Detect which cell encompasses the target text, then output its [x, y] center coordinate. 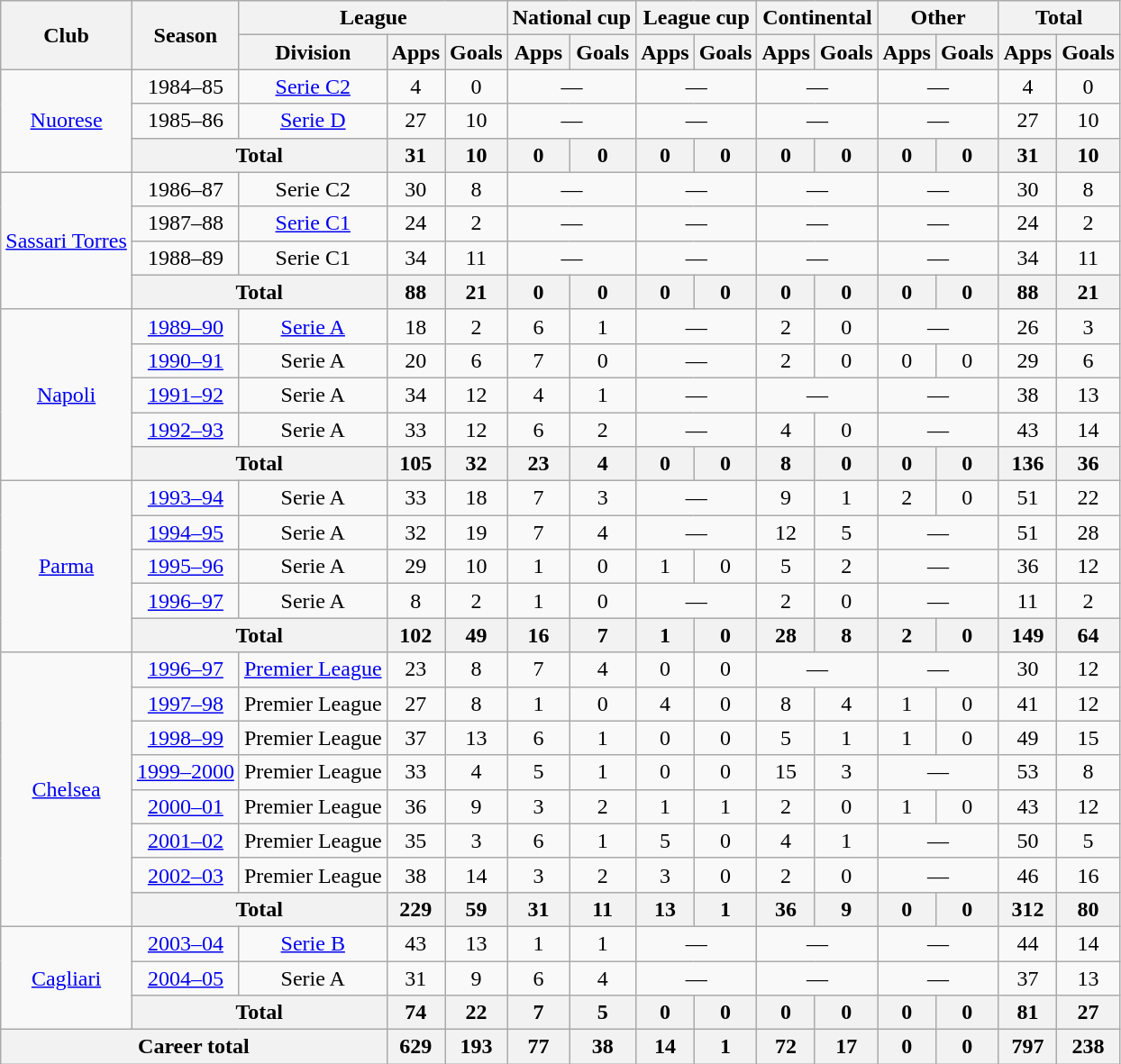
105 [415, 464]
44 [1027, 943]
1989–90 [186, 326]
1993–94 [186, 498]
Parma [67, 567]
1987–88 [186, 223]
1991–92 [186, 395]
2003–04 [186, 943]
46 [1027, 875]
1990–91 [186, 360]
20 [415, 360]
77 [538, 1047]
2004–05 [186, 978]
17 [846, 1047]
26 [1027, 326]
1999–2000 [186, 772]
1998–99 [186, 738]
1997–98 [186, 704]
Continental [817, 18]
136 [1027, 464]
1992–93 [186, 430]
1994–95 [186, 532]
74 [415, 1013]
2001–02 [186, 841]
2000–01 [186, 806]
41 [1027, 704]
Nuorese [67, 121]
1995–96 [186, 567]
Club [67, 35]
149 [1027, 635]
102 [415, 635]
Chelsea [67, 789]
Napoli [67, 395]
53 [1027, 772]
Cagliari [67, 978]
Career total [194, 1047]
629 [415, 1047]
1985–86 [186, 121]
1984–85 [186, 86]
2002–03 [186, 875]
81 [1027, 1013]
238 [1089, 1047]
59 [477, 909]
1986–87 [186, 189]
312 [1027, 909]
19 [477, 532]
229 [415, 909]
72 [786, 1047]
50 [1027, 841]
Sassari Torres [67, 241]
35 [415, 841]
193 [477, 1047]
80 [1089, 909]
1988–89 [186, 258]
Other [938, 18]
Season [186, 35]
64 [1089, 635]
League cup [697, 18]
797 [1027, 1047]
League [373, 18]
Division [313, 52]
Serie D [313, 121]
Serie B [313, 943]
National cup [571, 18]
